Output the (x, y) coordinate of the center of the cell containing the given text.  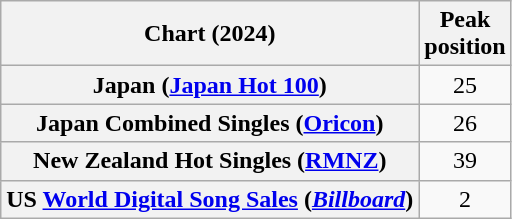
25 (465, 85)
26 (465, 123)
39 (465, 161)
US World Digital Song Sales (Billboard) (210, 199)
Peakposition (465, 34)
Japan (Japan Hot 100) (210, 85)
2 (465, 199)
Chart (2024) (210, 34)
New Zealand Hot Singles (RMNZ) (210, 161)
Japan Combined Singles (Oricon) (210, 123)
